Return [x, y] of the center of cell containing provided text 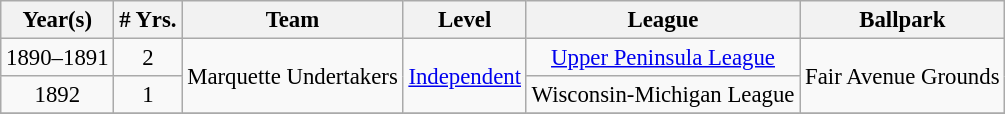
2 [148, 58]
Ballpark [902, 20]
Wisconsin-Michigan League [662, 95]
Level [464, 20]
Fair Avenue Grounds [902, 76]
Marquette Undertakers [292, 76]
1 [148, 95]
Independent [464, 76]
# Yrs. [148, 20]
1892 [58, 95]
Upper Peninsula League [662, 58]
League [662, 20]
1890–1891 [58, 58]
Year(s) [58, 20]
Team [292, 20]
